From the cell containing the given text, extract its center point as [x, y] coordinate. 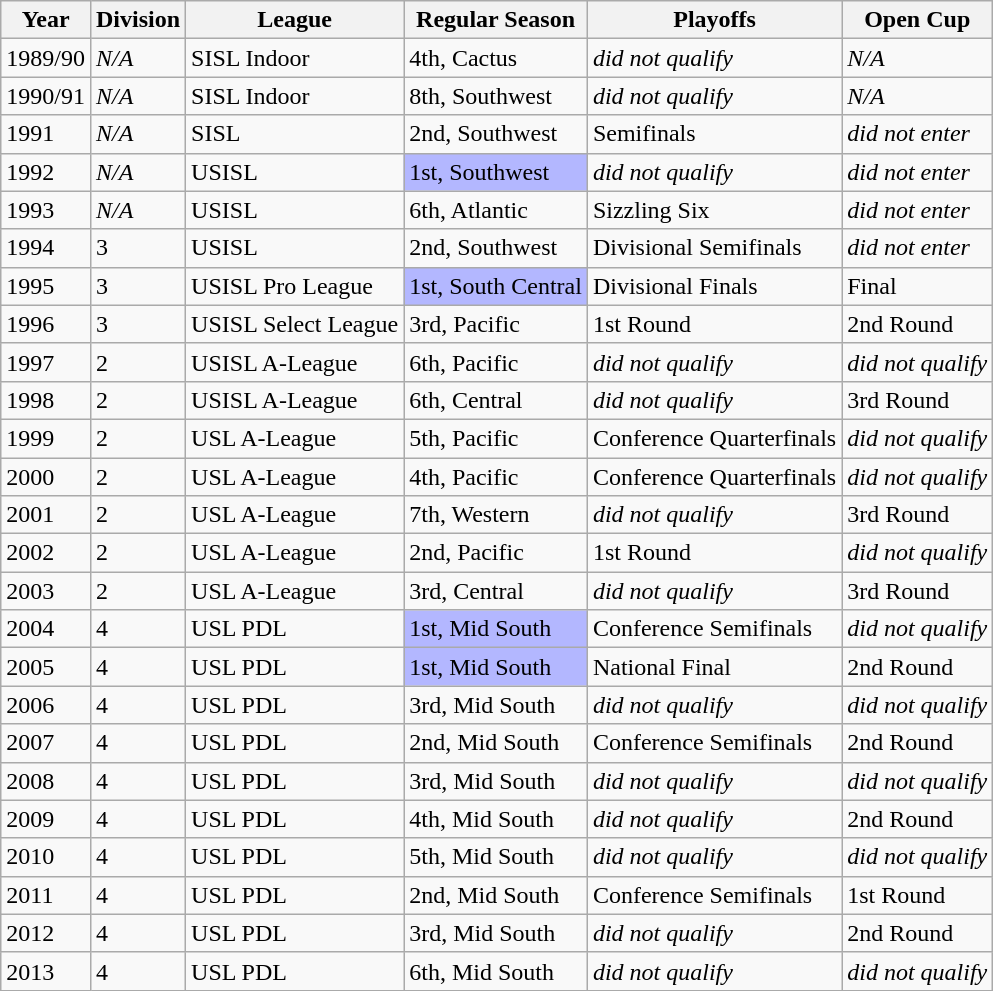
Regular Season [496, 20]
2003 [46, 591]
Sizzling Six [714, 210]
USISL Select League [295, 324]
1996 [46, 324]
4th, Cactus [496, 58]
2013 [46, 971]
1995 [46, 286]
5th, Pacific [496, 438]
1998 [46, 400]
1997 [46, 362]
2004 [46, 629]
Playoffs [714, 20]
Open Cup [918, 20]
1st, South Central [496, 286]
2008 [46, 781]
1991 [46, 134]
8th, Southwest [496, 96]
2005 [46, 667]
2007 [46, 743]
2011 [46, 895]
1993 [46, 210]
League [295, 20]
1999 [46, 438]
2010 [46, 857]
6th, Central [496, 400]
Divisional Finals [714, 286]
2002 [46, 553]
3rd, Central [496, 591]
6th, Mid South [496, 971]
2012 [46, 933]
2006 [46, 705]
4th, Mid South [496, 819]
Final [918, 286]
7th, Western [496, 515]
1994 [46, 248]
6th, Pacific [496, 362]
2001 [46, 515]
2000 [46, 477]
Divisional Semifinals [714, 248]
1st, Southwest [496, 172]
2009 [46, 819]
5th, Mid South [496, 857]
SISL [295, 134]
National Final [714, 667]
1990/91 [46, 96]
1989/90 [46, 58]
3rd, Pacific [496, 324]
4th, Pacific [496, 477]
Division [138, 20]
Year [46, 20]
USISL Pro League [295, 286]
2nd, Pacific [496, 553]
1992 [46, 172]
6th, Atlantic [496, 210]
Semifinals [714, 134]
